Return the (x, y) coordinate for the center point of the cell that contains the specified text.  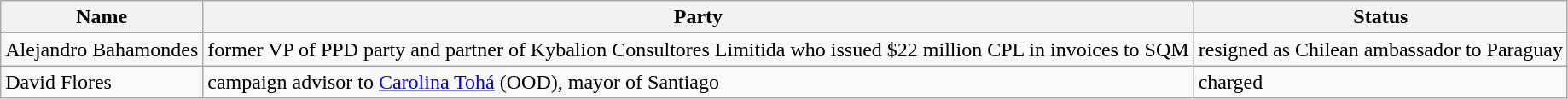
Party (698, 17)
resigned as Chilean ambassador to Paraguay (1380, 49)
former VP of PPD party and partner of Kybalion Consultores Limitida who issued $22 million CPL in invoices to SQM (698, 49)
charged (1380, 82)
Alejandro Bahamondes (102, 49)
campaign advisor to Carolina Tohá (OOD), mayor of Santiago (698, 82)
Status (1380, 17)
Name (102, 17)
David Flores (102, 82)
